Find where the given text appears and provide that cell's center as (x, y) coordinate. 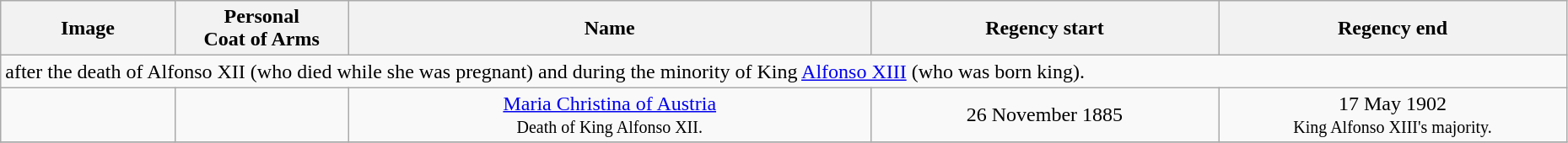
Regency start (1044, 29)
Maria Christina of AustriaDeath of King Alfonso XII. (609, 114)
26 November 1885 (1044, 114)
Image (88, 29)
Name (609, 29)
Regency end (1393, 29)
17 May 1902King Alfonso XIII's majority. (1393, 114)
PersonalCoat of Arms (261, 29)
after the death of Alfonso XII (who died while she was pregnant) and during the minority of King Alfonso XIII (who was born king). (784, 71)
